Return (x, y) of the center of cell containing provided text 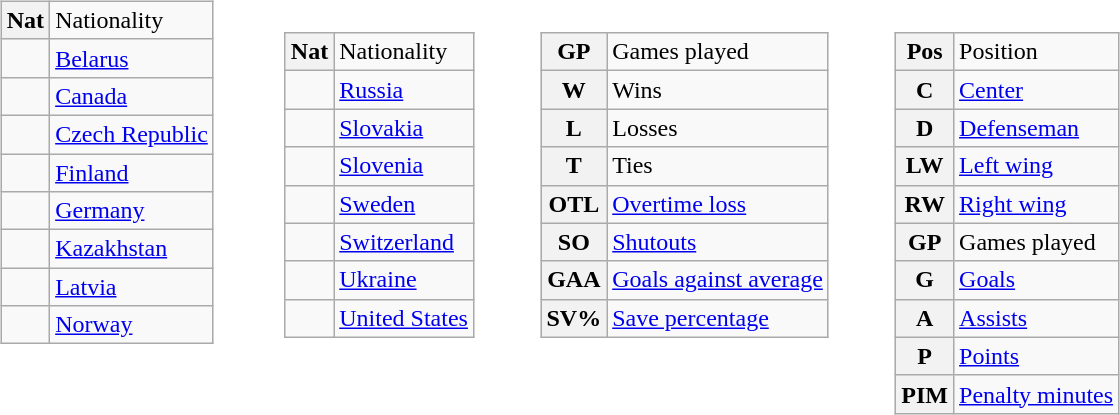
Ukraine (404, 280)
GAA (574, 280)
Goals (1036, 280)
P (925, 356)
Center (1036, 90)
Finland (132, 173)
A (925, 318)
G (925, 280)
Slovakia (404, 128)
Wins (718, 90)
Right wing (1036, 204)
Position (1036, 52)
Penalty minutes (1036, 394)
Slovenia (404, 166)
Sweden (404, 204)
Defenseman (1036, 128)
Canada (132, 96)
Czech Republic (132, 134)
Belarus (132, 58)
Latvia (132, 287)
Goals against average (718, 280)
T (574, 166)
Russia (404, 90)
Switzerland (404, 242)
Losses (718, 128)
PIM (925, 394)
OTL (574, 204)
LW (925, 166)
Overtime loss (718, 204)
SV% (574, 318)
RW (925, 204)
L (574, 128)
Assists (1036, 318)
Save percentage (718, 318)
Norway (132, 325)
Points (1036, 356)
SO (574, 242)
Kazakhstan (132, 249)
Left wing (1036, 166)
Shutouts (718, 242)
Ties (718, 166)
Pos (925, 52)
Germany (132, 211)
D (925, 128)
United States (404, 318)
W (574, 90)
C (925, 90)
